Extract the [x, y] coordinate from the center of the cell holding the provided text.  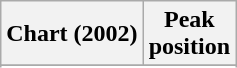
Peakposition [189, 34]
Chart (2002) [72, 34]
